Detect which cell encompasses the target text, then output its (X, Y) center coordinate. 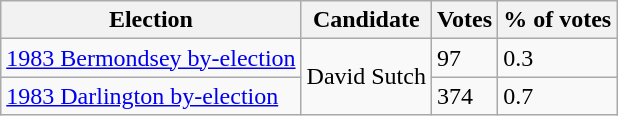
97 (464, 58)
% of votes (558, 20)
Candidate (366, 20)
374 (464, 96)
0.7 (558, 96)
0.3 (558, 58)
Election (151, 20)
David Sutch (366, 77)
1983 Bermondsey by-election (151, 58)
1983 Darlington by-election (151, 96)
Votes (464, 20)
